Output the (x, y) coordinate of the center of the cell containing the given text.  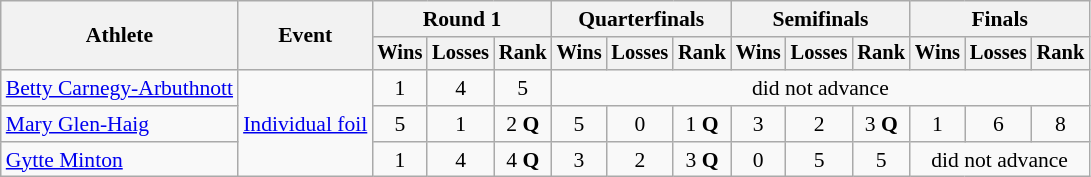
3 Q (881, 124)
3 (758, 124)
Semifinals (820, 19)
6 (998, 124)
Individual foil (305, 124)
Mary Glen-Haig (120, 124)
did not advance (821, 88)
Event (305, 36)
1 Q (702, 124)
4 (460, 88)
Quarterfinals (642, 19)
Athlete (120, 36)
Round 1 (462, 19)
2 (820, 124)
8 (1061, 124)
Betty Carnegy-Arbuthnott (120, 88)
Finals (1000, 19)
2 Q (523, 124)
0 (640, 124)
